For the text-containing cell, return its midpoint in [X, Y] coordinate format. 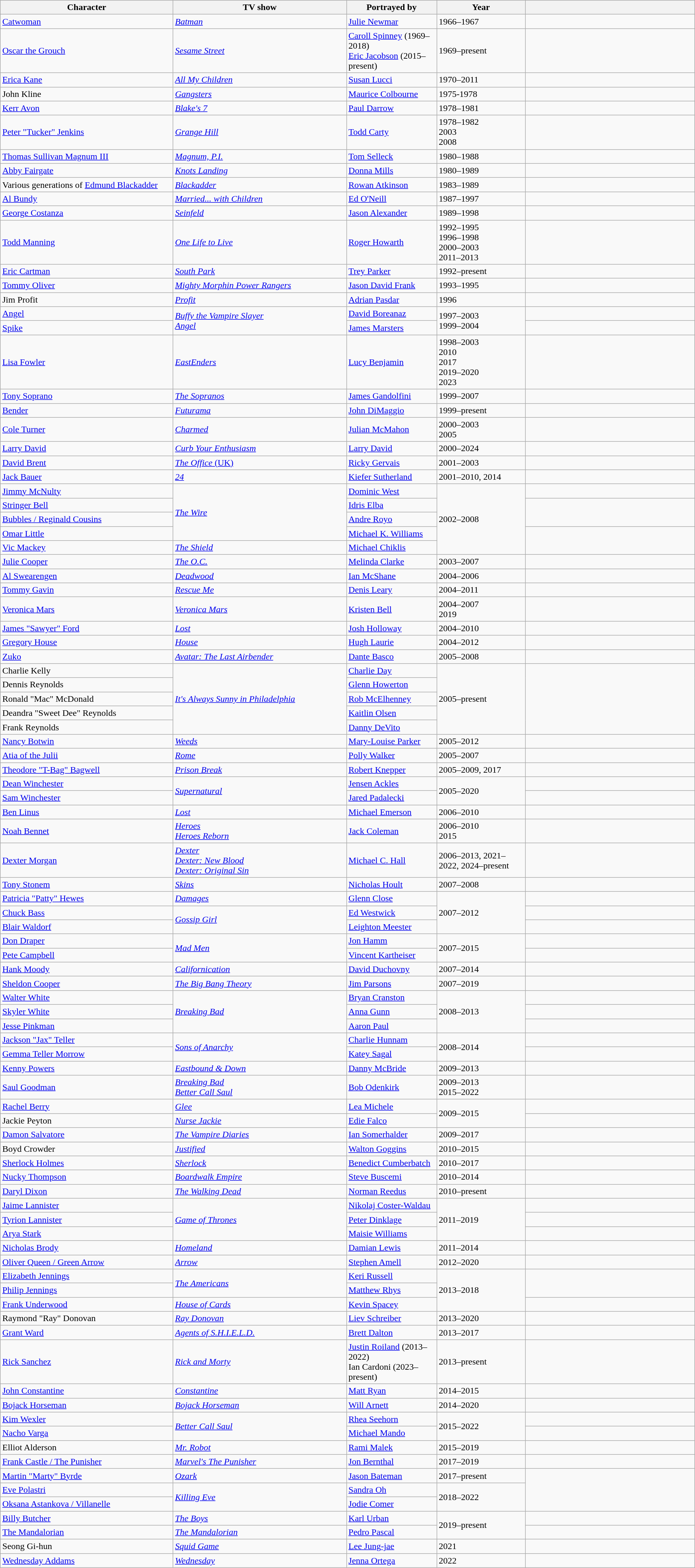
Tommy Gavin [87, 590]
Eric Cartman [87, 271]
Peter Dinklage [391, 1219]
Elizabeth Jennings [87, 1276]
Rowan Atkinson [391, 185]
2019–present [481, 1525]
Futurama [260, 410]
George Costanza [87, 213]
Grant Ward [87, 1333]
2005–2009, 2017 [481, 770]
Knots Landing [260, 170]
DexterDexter: New BloodDexter: Original Sin [260, 860]
Oksana Astankova / Villanelle [87, 1504]
2005–present [481, 699]
2004–2012 [481, 642]
Curb Your Enthusiasm [260, 449]
Julie Newmar [391, 22]
Michael K. Williams [391, 534]
Glenn Close [391, 899]
Jensen Ackles [391, 784]
Skins [260, 884]
Hugh Laurie [391, 642]
Idris Elba [391, 505]
2006–2010 [481, 812]
Frank Reynolds [87, 727]
1997–20031999–2004 [481, 321]
Vincent Kartheiser [391, 955]
Cole Turner [87, 429]
Dominic West [391, 491]
2000–20032005 [481, 429]
Blackadder [260, 185]
Profit [260, 300]
Susan Lucci [391, 80]
James Marsters [391, 328]
1970–2011 [481, 80]
Noah Bennet [87, 831]
2006–2013, 2021–2022, 2024–present [481, 860]
2008–2013 [481, 1011]
Josh Holloway [391, 628]
Zuko [87, 656]
Danny DeVito [391, 727]
2007–2014 [481, 969]
Seong Gi-hun [87, 1546]
Denis Leary [391, 590]
2008–2014 [481, 1047]
1993–1995 [481, 286]
2012–2020 [481, 1262]
1966–1967 [481, 22]
Jared Padalecki [391, 798]
Sherlock [260, 1163]
Todd Manning [87, 242]
Lee Jung-jae [391, 1546]
Danny McBride [391, 1068]
Mary-Louise Parker [391, 741]
Sons of Anarchy [260, 1047]
Mad Men [260, 948]
Liev Schreiber [391, 1318]
Charlie Kelly [87, 671]
2007–2008 [481, 884]
2003–2007 [481, 562]
Batman [260, 22]
Rachel Berry [87, 1106]
House of Cards [260, 1304]
2004–2010 [481, 628]
Oliver Queen / Green Arrow [87, 1262]
1998–2003201020172019–20202023 [481, 362]
1978–198220032008 [481, 132]
Angel [87, 314]
Walton Goggins [391, 1149]
Kerr Avon [87, 108]
Portrayed by [391, 7]
Anna Gunn [391, 1011]
Nancy Botwin [87, 741]
Mr. Robot [260, 1447]
Gossip Girl [260, 920]
Ian McShane [391, 576]
Trey Parker [391, 271]
Sandra Oh [391, 1490]
2013–present [481, 1362]
Nucky Thompson [87, 1177]
Sheldon Cooper [87, 983]
2004–2006 [481, 576]
Todd Carty [391, 132]
James Gandolfini [391, 396]
Matt Ryan [391, 1391]
Boardwalk Empire [260, 1177]
1989–1998 [481, 213]
Catwoman [87, 22]
Frank Underwood [87, 1304]
Eastbound & Down [260, 1068]
Atia of the Julii [87, 755]
Thomas Sullivan Magnum III [87, 156]
Avatar: The Last Airbender [260, 656]
Rome [260, 755]
Kenny Powers [87, 1068]
Justin Roiland (2013–2022)Ian Cardoni (2023–present) [391, 1362]
1992–19951996–19982000–20032011–2013 [481, 242]
Will Arnett [391, 1405]
2007–2015 [481, 948]
Jim Parsons [391, 983]
2015–2019 [481, 1447]
Rami Malek [391, 1447]
Gangsters [260, 94]
David Brent [87, 463]
Ricky Gervais [391, 463]
Elliot Alderson [87, 1447]
Caroll Spinney (1969–2018)Eric Jacobson (2015–present) [391, 50]
Dante Basco [391, 656]
Dennis Reynolds [87, 685]
Killing Eve [260, 1497]
Jon Hamm [391, 941]
Marvel's The Punisher [260, 1461]
1975-1978 [481, 94]
2001–2003 [481, 463]
Nicholas Brody [87, 1248]
Michael Chiklis [391, 548]
2006–20102015 [481, 831]
Eve Polastri [87, 1490]
Frank Castle / The Punisher [87, 1461]
Gemma Teller Morrow [87, 1054]
Katey Sagal [391, 1054]
1996 [481, 300]
1983–1989 [481, 185]
Ozark [260, 1476]
Nikolaj Coster-Waldau [391, 1205]
2022 [481, 1561]
Rhea Seehorn [391, 1419]
2014–2015 [481, 1391]
Gregory House [87, 642]
Buffy the Vampire SlayerAngel [260, 321]
Abby Fairgate [87, 170]
Charmed [260, 429]
Maisie Williams [391, 1233]
The Wire [260, 512]
Tony Stonem [87, 884]
Damon Salvatore [87, 1135]
Homeland [260, 1248]
Jon Bernthal [391, 1461]
Mighty Morphin Power Rangers [260, 286]
Kaitlin Olsen [391, 713]
Jackson "Jax" Teller [87, 1040]
2010–present [481, 1191]
Arrow [260, 1262]
Tom Selleck [391, 156]
Hank Moody [87, 969]
1999–2007 [481, 396]
Seinfeld [260, 213]
Charlie Day [391, 671]
The Walking Dead [260, 1191]
Wednesday [260, 1561]
2001–2010, 2014 [481, 477]
Kim Wexler [87, 1419]
Year [481, 7]
1978–1981 [481, 108]
Steve Buscemi [391, 1177]
Al Bundy [87, 199]
Skyler White [87, 1011]
2018–2022 [481, 1497]
Breaking Bad [260, 1011]
Damages [260, 899]
Al Swearengen [87, 576]
Michael Mando [391, 1433]
Blake's 7 [260, 108]
Kristen Bell [391, 609]
2009–2015 [481, 1114]
The Boys [260, 1518]
Julie Cooper [87, 562]
Billy Butcher [87, 1518]
Rick and Morty [260, 1362]
2002–2008 [481, 519]
All My Children [260, 80]
Tony Soprano [87, 396]
Roger Howarth [391, 242]
2017–2019 [481, 1461]
Andre Royo [391, 519]
Rob McElhenney [391, 699]
Tyrion Lannister [87, 1219]
2007–2012 [481, 913]
Nicholas Hoult [391, 884]
Aaron Paul [391, 1026]
Boyd Crowder [87, 1149]
2013–2020 [481, 1318]
Martin "Marty" Byrde [87, 1476]
Various generations of Edmund Blackadder [87, 185]
The Vampire Diaries [260, 1135]
Erica Kane [87, 80]
Norman Reedus [391, 1191]
Paul Darrow [391, 108]
2007–2019 [481, 983]
Sherlock Holmes [87, 1163]
2014–2020 [481, 1405]
Karl Urban [391, 1518]
House [260, 642]
Spike [87, 328]
Saul Goodman [87, 1087]
Bob Odenkirk [391, 1087]
Californication [260, 969]
John DiMaggio [391, 410]
Walter White [87, 997]
Agents of S.H.I.E.L.D. [260, 1333]
2004–2011 [481, 590]
Bryan Cranston [391, 997]
Character [87, 7]
Nurse Jackie [260, 1121]
Stephen Amell [391, 1262]
Ed O'Neill [391, 199]
Justified [260, 1149]
1969–present [481, 50]
Married... with Children [260, 199]
24 [260, 477]
2013–2018 [481, 1290]
Edie Falco [391, 1121]
Adrian Pasdar [391, 300]
Arya Stark [87, 1233]
Patricia "Patty" Hewes [87, 899]
Sam Winchester [87, 798]
2005–2007 [481, 755]
The Americans [260, 1283]
Leighton Meester [391, 927]
2010–2017 [481, 1163]
2017–present [481, 1476]
Peter "Tucker" Jenkins [87, 132]
John Kline [87, 94]
The Shield [260, 548]
David Boreanaz [391, 314]
Pedro Pascal [391, 1532]
Jason David Frank [391, 286]
Squid Game [260, 1546]
Chuck Bass [87, 913]
Lisa Fowler [87, 362]
1980–1988 [481, 156]
Tommy Oliver [87, 286]
Jaime Lannister [87, 1205]
Nacho Varga [87, 1433]
Dexter Morgan [87, 860]
Omar Little [87, 534]
Jodie Comer [391, 1504]
Vic Mackey [87, 548]
Kevin Spacey [391, 1304]
1999–present [481, 410]
Donna Mills [391, 170]
Game of Thrones [260, 1219]
Damian Lewis [391, 1248]
Daryl Dixon [87, 1191]
Lea Michele [391, 1106]
Charlie Hunnam [391, 1040]
David Duchovny [391, 969]
Jenna Ortega [391, 1561]
John Constantine [87, 1391]
Melinda Clarke [391, 562]
Stringer Bell [87, 505]
TV show [260, 7]
Jackie Peyton [87, 1121]
Maurice Colbourne [391, 94]
Rescue Me [260, 590]
Jimmy McNulty [87, 491]
2010–2014 [481, 1177]
2011–2019 [481, 1219]
Constantine [260, 1391]
Blair Waldorf [87, 927]
Ian Somerhalder [391, 1135]
It's Always Sunny in Philadelphia [260, 699]
Lucy Benjamin [391, 362]
Robert Knepper [391, 770]
Jack Bauer [87, 477]
Wednesday Addams [87, 1561]
2011–2014 [481, 1248]
Sesame Street [260, 50]
Glenn Howerton [391, 685]
Supernatural [260, 791]
Bender [87, 410]
South Park [260, 271]
One Life to Live [260, 242]
Jesse Pinkman [87, 1026]
Glee [260, 1106]
The O.C. [260, 562]
Better Call Saul [260, 1426]
The Sopranos [260, 396]
Grange Hill [260, 132]
Ray Donovan [260, 1318]
Weeds [260, 741]
Ed Westwick [391, 913]
Jason Alexander [391, 213]
Dean Winchester [87, 784]
Michael Emerson [391, 812]
Keri Russell [391, 1276]
2005–2020 [481, 791]
2000–2024 [481, 449]
2015–2022 [481, 1426]
Deadwood [260, 576]
1987–1997 [481, 199]
Brett Dalton [391, 1333]
The Big Bang Theory [260, 983]
Magnum, P.I. [260, 156]
James "Sawyer" Ford [87, 628]
HeroesHeroes Reborn [260, 831]
2004–20072019 [481, 609]
The Office (UK) [260, 463]
Julian McMahon [391, 429]
2013–2017 [481, 1333]
2021 [481, 1546]
Deandra "Sweet Dee" Reynolds [87, 713]
Ronald "Mac" McDonald [87, 699]
1980–1989 [481, 170]
Philip Jennings [87, 1290]
Prison Break [260, 770]
Jack Coleman [391, 831]
Theodore "T-Bag" Bagwell [87, 770]
Matthew Rhys [391, 1290]
Don Draper [87, 941]
Ben Linus [87, 812]
1992–present [481, 271]
Michael C. Hall [391, 860]
EastEnders [260, 362]
Raymond "Ray" Donovan [87, 1318]
Rick Sanchez [87, 1362]
Pete Campbell [87, 955]
Jason Bateman [391, 1476]
2005–2012 [481, 741]
2009–2017 [481, 1135]
Polly Walker [391, 755]
2009–2013 [481, 1068]
2005–2008 [481, 656]
Oscar the Grouch [87, 50]
Kiefer Sutherland [391, 477]
Breaking BadBetter Call Saul [260, 1087]
2010–2015 [481, 1149]
Bubbles / Reginald Cousins [87, 519]
Jim Profit [87, 300]
2009–20132015–2022 [481, 1087]
Benedict Cumberbatch [391, 1163]
